Return the [x, y] coordinate for the center point of the cell that contains the specified text.  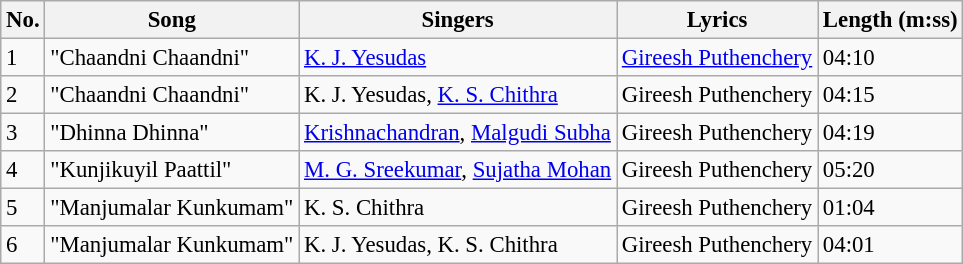
K. J. Yesudas [458, 58]
K. S. Chithra [458, 208]
01:04 [890, 208]
3 [23, 133]
No. [23, 20]
Length (m:ss) [890, 20]
Singers [458, 20]
Krishnachandran, Malgudi Subha [458, 133]
04:01 [890, 245]
2 [23, 95]
1 [23, 58]
04:10 [890, 58]
04:15 [890, 95]
6 [23, 245]
05:20 [890, 170]
04:19 [890, 133]
M. G. Sreekumar, Sujatha Mohan [458, 170]
"Kunjikuyil Paattil" [172, 170]
Song [172, 20]
"Dhinna Dhinna" [172, 133]
Lyrics [718, 20]
4 [23, 170]
5 [23, 208]
